From the cell containing the given text, extract its center point as [X, Y] coordinate. 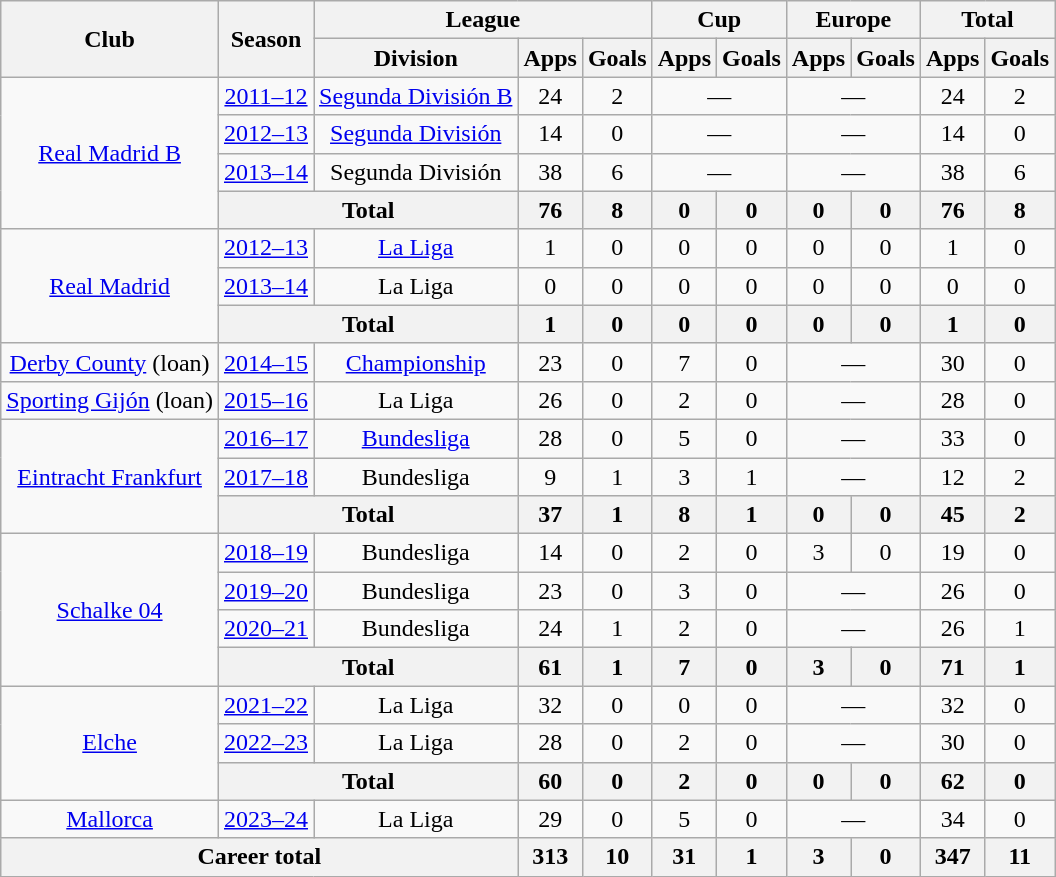
12 [952, 477]
10 [617, 857]
62 [952, 781]
Career total [260, 857]
Eintracht Frankfurt [110, 476]
29 [550, 819]
9 [550, 477]
Derby County (loan) [110, 362]
37 [550, 515]
45 [952, 515]
347 [952, 857]
60 [550, 781]
34 [952, 819]
Segunda División B [416, 96]
2019–20 [266, 591]
61 [550, 667]
313 [550, 857]
2014–15 [266, 362]
19 [952, 553]
2023–24 [266, 819]
Division [416, 58]
2021–22 [266, 705]
Championship [416, 362]
League [484, 20]
Sporting Gijón (loan) [110, 400]
Cup [719, 20]
2018–19 [266, 553]
33 [952, 438]
2016–17 [266, 438]
Mallorca [110, 819]
2011–12 [266, 96]
71 [952, 667]
2020–21 [266, 629]
11 [1020, 857]
Season [266, 39]
2017–18 [266, 477]
Schalke 04 [110, 610]
Real Madrid [110, 286]
Real Madrid B [110, 153]
2022–23 [266, 743]
Club [110, 39]
Europe [853, 20]
31 [684, 857]
2015–16 [266, 400]
Elche [110, 743]
